Search for the cell housing the specified text and yield its (X, Y) center coordinate. 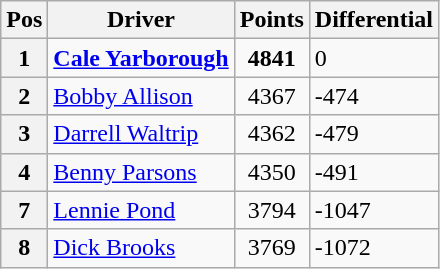
-474 (374, 96)
-1072 (374, 248)
Benny Parsons (141, 172)
2 (24, 96)
7 (24, 210)
3769 (272, 248)
Bobby Allison (141, 96)
3 (24, 134)
4 (24, 172)
Dick Brooks (141, 248)
Lennie Pond (141, 210)
-1047 (374, 210)
Driver (141, 20)
Pos (24, 20)
Darrell Waltrip (141, 134)
-479 (374, 134)
-491 (374, 172)
4350 (272, 172)
Differential (374, 20)
8 (24, 248)
Cale Yarborough (141, 58)
0 (374, 58)
1 (24, 58)
4367 (272, 96)
4362 (272, 134)
3794 (272, 210)
Points (272, 20)
4841 (272, 58)
